Determine the [x, y] coordinate at the center of the cell enclosing the given text.  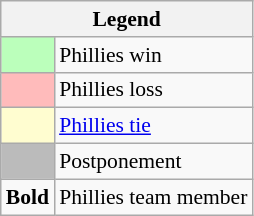
Legend [127, 19]
Phillies team member [153, 197]
Postponement [153, 162]
Phillies tie [153, 126]
Phillies loss [153, 90]
Bold [28, 197]
Phillies win [153, 55]
